Return the (X, Y) coordinate for the center point of the cell that contains the specified text.  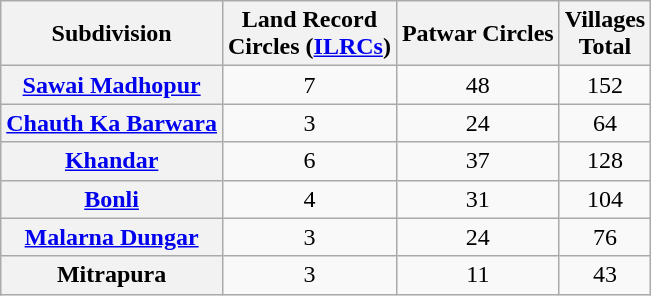
Khandar (112, 161)
Land RecordCircles (ILRCs) (309, 34)
Sawai Madhopur (112, 85)
128 (605, 161)
6 (309, 161)
Subdivision (112, 34)
31 (478, 199)
Malarna Dungar (112, 237)
43 (605, 275)
VillagesTotal (605, 34)
4 (309, 199)
76 (605, 237)
37 (478, 161)
152 (605, 85)
48 (478, 85)
Mitrapura (112, 275)
Bonli (112, 199)
7 (309, 85)
104 (605, 199)
Patwar Circles (478, 34)
64 (605, 123)
11 (478, 275)
Chauth Ka Barwara (112, 123)
